Provide the [X, Y] coordinate of the cell's center where the given text is located.  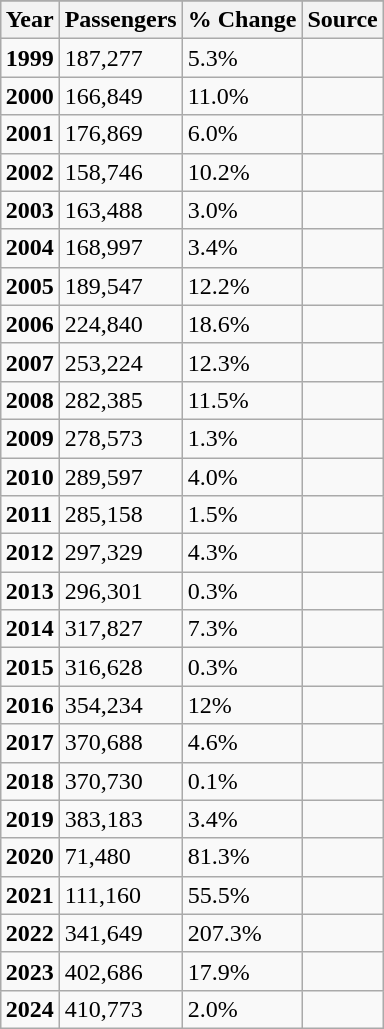
2006 [30, 324]
207.3% [242, 933]
6.0% [242, 134]
370,688 [120, 743]
1.3% [242, 438]
55.5% [242, 895]
81.3% [242, 857]
289,597 [120, 477]
Year [30, 20]
296,301 [120, 591]
2021 [30, 895]
253,224 [120, 362]
317,827 [120, 629]
2.0% [242, 1009]
17.9% [242, 971]
2003 [30, 210]
158,746 [120, 172]
163,488 [120, 210]
2020 [30, 857]
2017 [30, 743]
354,234 [120, 705]
4.3% [242, 553]
2024 [30, 1009]
2004 [30, 248]
1999 [30, 58]
4.0% [242, 477]
2022 [30, 933]
5.3% [242, 58]
187,277 [120, 58]
71,480 [120, 857]
0.1% [242, 781]
Passengers [120, 20]
12.2% [242, 286]
297,329 [120, 553]
282,385 [120, 400]
278,573 [120, 438]
383,183 [120, 819]
2013 [30, 591]
4.6% [242, 743]
285,158 [120, 515]
2019 [30, 819]
% Change [242, 20]
189,547 [120, 286]
2016 [30, 705]
2007 [30, 362]
2010 [30, 477]
11.5% [242, 400]
11.0% [242, 96]
12.3% [242, 362]
12% [242, 705]
10.2% [242, 172]
3.0% [242, 210]
2023 [30, 971]
2005 [30, 286]
370,730 [120, 781]
2011 [30, 515]
2018 [30, 781]
2001 [30, 134]
7.3% [242, 629]
176,869 [120, 134]
2012 [30, 553]
Source [342, 20]
2014 [30, 629]
402,686 [120, 971]
2000 [30, 96]
224,840 [120, 324]
316,628 [120, 667]
410,773 [120, 1009]
111,160 [120, 895]
166,849 [120, 96]
2015 [30, 667]
2009 [30, 438]
1.5% [242, 515]
2008 [30, 400]
18.6% [242, 324]
2002 [30, 172]
168,997 [120, 248]
341,649 [120, 933]
